For the text-containing cell, return its midpoint in [X, Y] coordinate format. 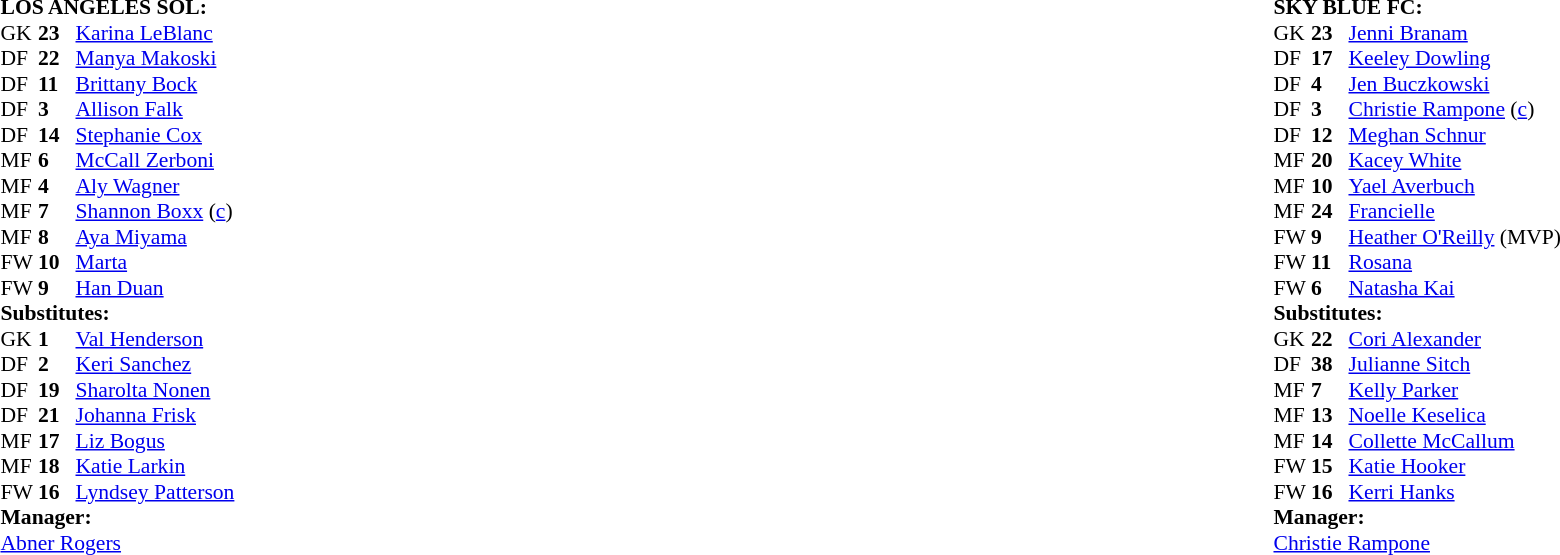
McCall Zerboni [156, 161]
Manya Makoski [156, 59]
Liz Bogus [156, 441]
Sharolta Nonen [156, 390]
Johanna Frisk [156, 415]
Val Henderson [156, 339]
19 [57, 390]
2 [57, 365]
Keri Sanchez [156, 365]
Stephanie Cox [156, 135]
38 [1330, 365]
Lyndsey Patterson [156, 492]
8 [57, 237]
Karina LeBlanc [156, 33]
Manager: [117, 517]
Marta [156, 263]
20 [1330, 161]
Allison Falk [156, 109]
13 [1330, 415]
21 [57, 415]
Substitutes: [117, 313]
Aya Miyama [156, 237]
Brittany Bock [156, 84]
24 [1330, 211]
1 [57, 339]
18 [57, 467]
Han Duan [156, 288]
15 [1330, 467]
12 [1330, 135]
Katie Larkin [156, 467]
Shannon Boxx (c) [156, 211]
Aly Wagner [156, 186]
